Determine the (X, Y) coordinate at the center of the cell enclosing the given text.  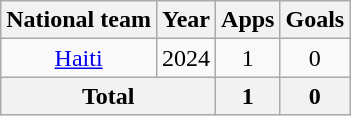
Haiti (79, 58)
Goals (315, 20)
2024 (186, 58)
Apps (248, 20)
Year (186, 20)
National team (79, 20)
Total (108, 96)
